Scan for the cell matching the given text and deliver its (X, Y) coordinate at center. 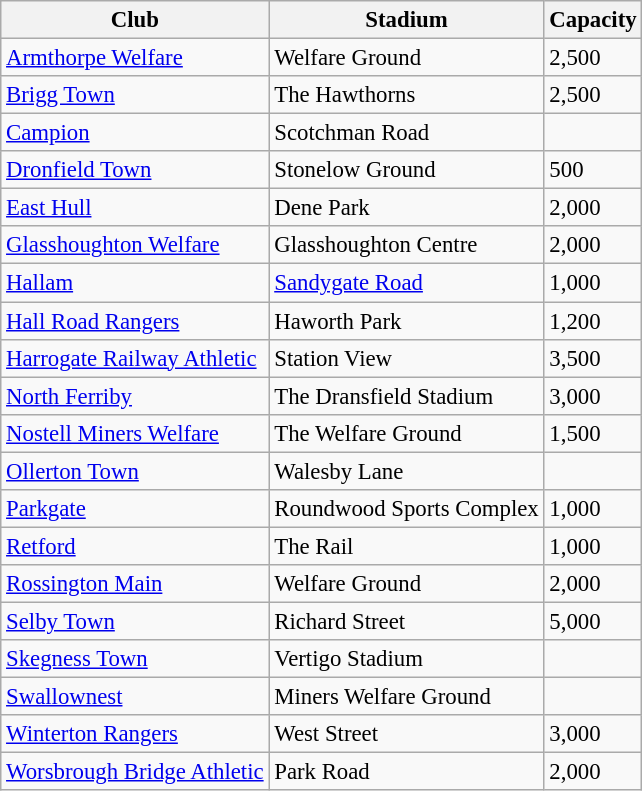
Skegness Town (135, 659)
Rossington Main (135, 584)
Campion (135, 133)
Dronfield Town (135, 170)
North Ferriby (135, 396)
The Welfare Ground (406, 433)
Swallownest (135, 697)
Selby Town (135, 621)
Park Road (406, 772)
Ollerton Town (135, 471)
1,500 (593, 433)
Walesby Lane (406, 471)
Stonelow Ground (406, 170)
Vertigo Stadium (406, 659)
Winterton Rangers (135, 734)
The Dransfield Stadium (406, 396)
Roundwood Sports Complex (406, 509)
Brigg Town (135, 95)
Hallam (135, 283)
500 (593, 170)
Glasshoughton Welfare (135, 245)
Nostell Miners Welfare (135, 433)
Hall Road Rangers (135, 321)
The Hawthorns (406, 95)
Richard Street (406, 621)
Sandygate Road (406, 283)
1,200 (593, 321)
East Hull (135, 208)
5,000 (593, 621)
Harrogate Railway Athletic (135, 358)
Miners Welfare Ground (406, 697)
3,500 (593, 358)
Haworth Park (406, 321)
Scotchman Road (406, 133)
The Rail (406, 546)
Station View (406, 358)
Armthorpe Welfare (135, 58)
Glasshoughton Centre (406, 245)
Worsbrough Bridge Athletic (135, 772)
Club (135, 20)
West Street (406, 734)
Stadium (406, 20)
Parkgate (135, 509)
Capacity (593, 20)
Retford (135, 546)
Dene Park (406, 208)
